Return the [X, Y] coordinate for the center point of the cell that contains the specified text.  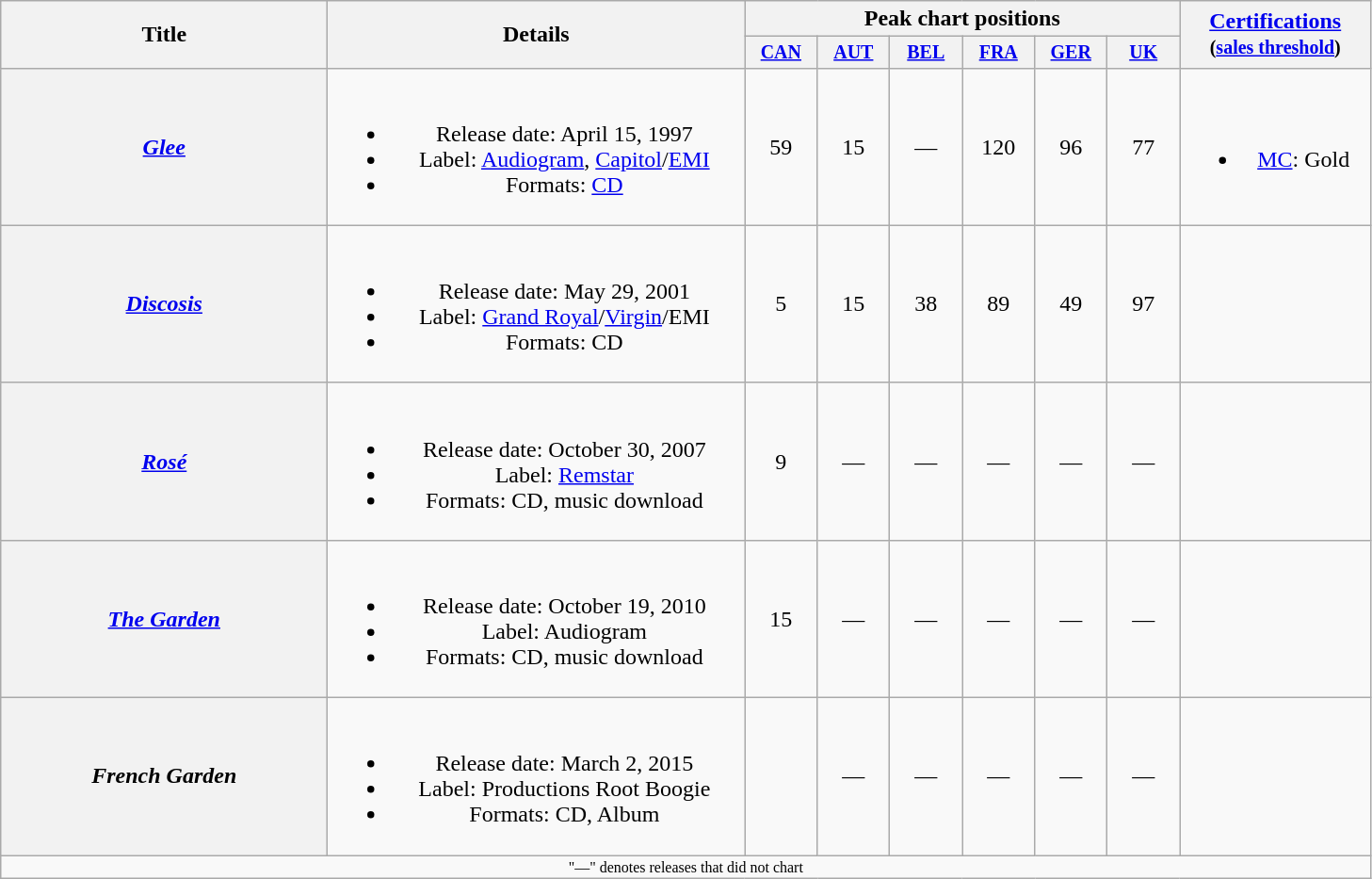
AUT [853, 53]
5 [782, 303]
FRA [998, 53]
Release date: April 15, 1997Label: Audiogram, Capitol/EMIFormats: CD [537, 147]
Title [164, 35]
Discosis [164, 303]
Details [537, 35]
UK [1143, 53]
38 [927, 303]
BEL [927, 53]
Release date: May 29, 2001Label: Grand Royal/Virgin/EMIFormats: CD [537, 303]
77 [1143, 147]
Peak chart positions [962, 19]
97 [1143, 303]
Release date: March 2, 2015Label: Productions Root BoogieFormats: CD, Album [537, 776]
9 [782, 462]
Rosé [164, 462]
Certifications(sales threshold) [1275, 35]
120 [998, 147]
96 [1072, 147]
49 [1072, 303]
Release date: October 19, 2010Label: AudiogramFormats: CD, music download [537, 618]
GER [1072, 53]
Glee [164, 147]
MC: Gold [1275, 147]
French Garden [164, 776]
The Garden [164, 618]
"—" denotes releases that did not chart [686, 867]
CAN [782, 53]
Release date: October 30, 2007Label: RemstarFormats: CD, music download [537, 462]
59 [782, 147]
89 [998, 303]
